Output the [x, y] coordinate of the center of the cell containing the given text.  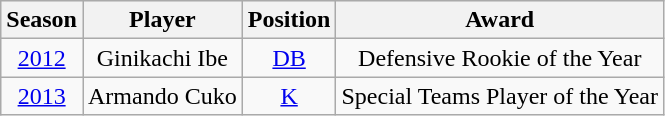
Player [162, 20]
Ginikachi Ibe [162, 58]
Armando Cuko [162, 96]
K [289, 96]
Defensive Rookie of the Year [500, 58]
Award [500, 20]
Position [289, 20]
DB [289, 58]
Season [42, 20]
Special Teams Player of the Year [500, 96]
2013 [42, 96]
2012 [42, 58]
